Extract the [X, Y] coordinate from the center of the cell holding the provided text.  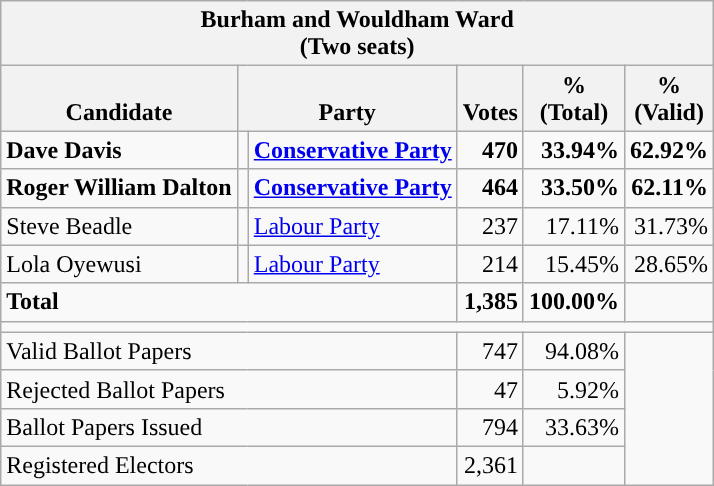
100.00% [574, 302]
62.92% [668, 150]
94.08% [574, 351]
Lola Oyewusi [119, 264]
214 [490, 264]
Steve Beadle [119, 226]
Votes [490, 98]
Party [347, 98]
33.50% [574, 188]
Burham and Wouldham Ward(Two seats) [358, 34]
Roger William Dalton [119, 188]
Dave Davis [119, 150]
Ballot Papers Issued [229, 427]
Valid Ballot Papers [229, 351]
Rejected Ballot Papers [229, 389]
Total [229, 302]
794 [490, 427]
747 [490, 351]
62.11% [668, 188]
28.65% [668, 264]
%(Valid) [668, 98]
33.63% [574, 427]
1,385 [490, 302]
%(Total) [574, 98]
15.45% [574, 264]
470 [490, 150]
17.11% [574, 226]
464 [490, 188]
33.94% [574, 150]
Candidate [119, 98]
Registered Electors [229, 465]
2,361 [490, 465]
31.73% [668, 226]
47 [490, 389]
5.92% [574, 389]
237 [490, 226]
